Identify which cell holds the provided text, then report its [x, y] central coordinate. 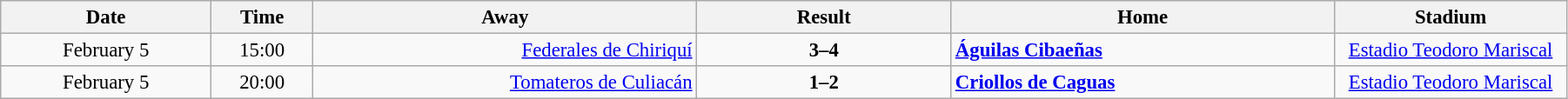
Result [824, 17]
Home [1143, 17]
Date [106, 17]
Águilas Cibaeñas [1143, 50]
Stadium [1451, 17]
Criollos de Caguas [1143, 82]
3–4 [824, 50]
15:00 [263, 50]
Tomateros de Culiacán [505, 82]
Federales de Chiriquí [505, 50]
Time [263, 17]
20:00 [263, 82]
Away [505, 17]
1–2 [824, 82]
